Output the [X, Y] coordinate of the center of the cell containing the given text.  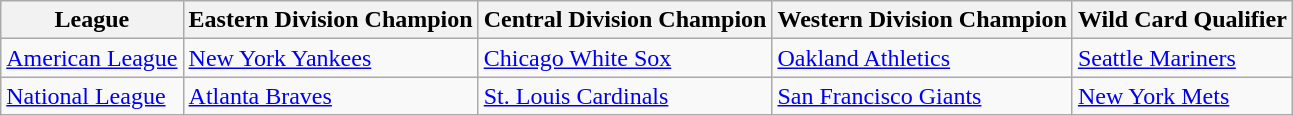
Chicago White Sox [625, 58]
Central Division Champion [625, 20]
St. Louis Cardinals [625, 96]
Oakland Athletics [922, 58]
New York Yankees [330, 58]
American League [92, 58]
National League [92, 96]
San Francisco Giants [922, 96]
League [92, 20]
Atlanta Braves [330, 96]
Wild Card Qualifier [1182, 20]
New York Mets [1182, 96]
Western Division Champion [922, 20]
Eastern Division Champion [330, 20]
Seattle Mariners [1182, 58]
